Determine the [x, y] coordinate at the center of the cell enclosing the given text.  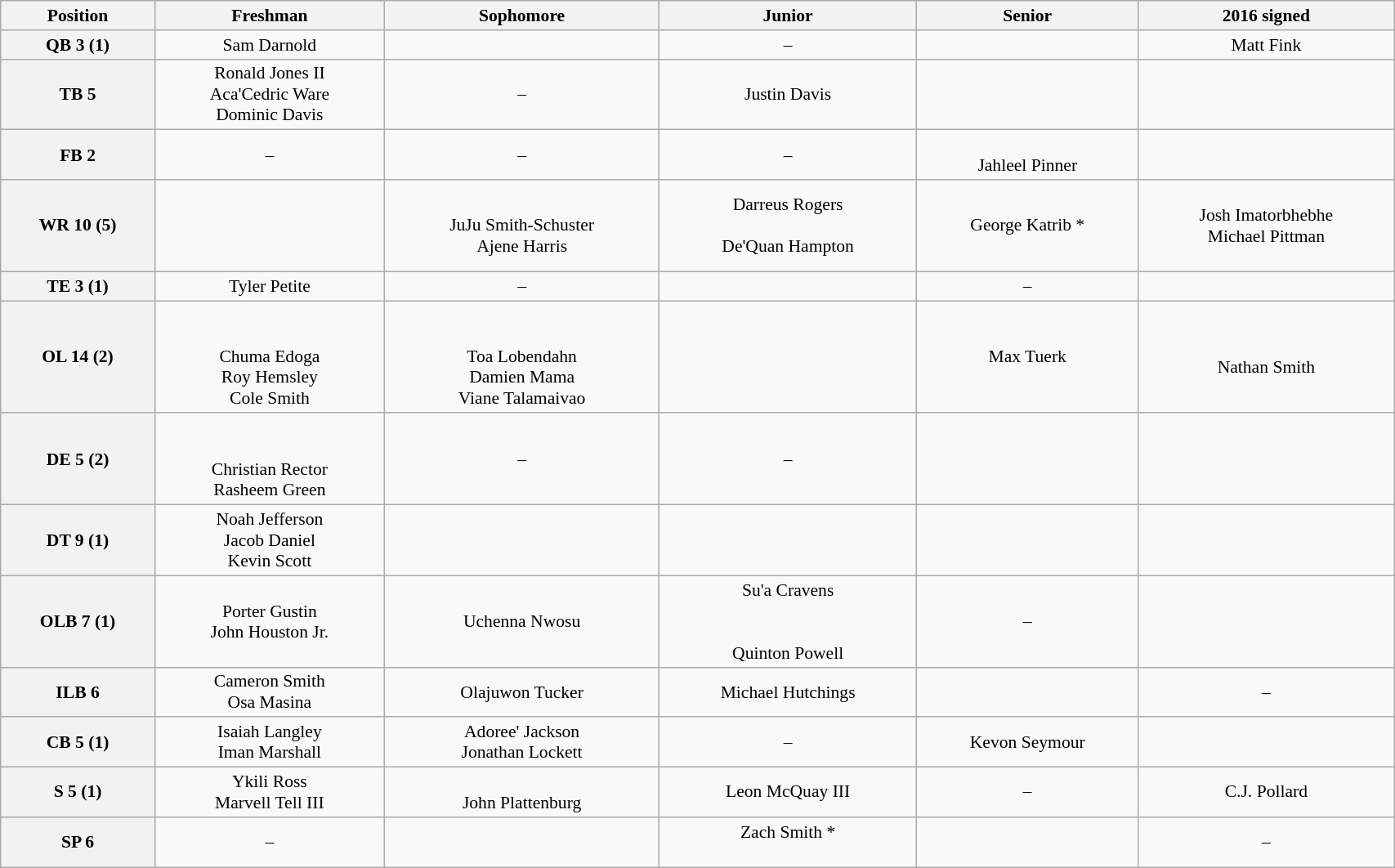
Olajuwon Tucker [521, 691]
OL 14 (2) [78, 357]
OLB 7 (1) [78, 621]
Michael Hutchings [788, 691]
JuJu Smith-Schuster Ajene Harris [521, 226]
Justin Davis [788, 95]
Su'a Cravens Quinton Powell [788, 621]
Max Tuerk [1027, 357]
Leon McQuay III [788, 793]
SP 6 [78, 842]
S 5 (1) [78, 793]
Chuma Edoga Roy Hemsley Cole Smith [270, 357]
George Katrib * [1027, 226]
Junior [788, 16]
Darreus Rogers De'Quan Hampton [788, 226]
Nathan Smith [1267, 357]
Christian Rector Rasheem Green [270, 459]
Jahleel Pinner [1027, 155]
Porter Gustin John Houston Jr. [270, 621]
Freshman [270, 16]
Adoree' Jackson Jonathan Lockett [521, 742]
Tyler Petite [270, 286]
Uchenna Nwosu [521, 621]
Toa Lobendahn Damien Mama Viane Talamaivao [521, 357]
DT 9 (1) [78, 541]
WR 10 (5) [78, 226]
ILB 6 [78, 691]
Zach Smith * [788, 842]
Senior [1027, 16]
Matt Fink [1267, 45]
2016 signed [1267, 16]
Josh Imatorbhebhe Michael Pittman [1267, 226]
Sam Darnold [270, 45]
Position [78, 16]
Cameron Smith Osa Masina [270, 691]
TE 3 (1) [78, 286]
QB 3 (1) [78, 45]
John Plattenburg [521, 793]
Isaiah Langley Iman Marshall [270, 742]
C.J. Pollard [1267, 793]
Kevon Seymour [1027, 742]
Noah Jefferson Jacob Daniel Kevin Scott [270, 541]
CB 5 (1) [78, 742]
DE 5 (2) [78, 459]
Sophomore [521, 16]
TB 5 [78, 95]
Ronald Jones II Aca'Cedric Ware Dominic Davis [270, 95]
FB 2 [78, 155]
Ykili Ross Marvell Tell III [270, 793]
